Detect which cell encompasses the target text, then output its (x, y) center coordinate. 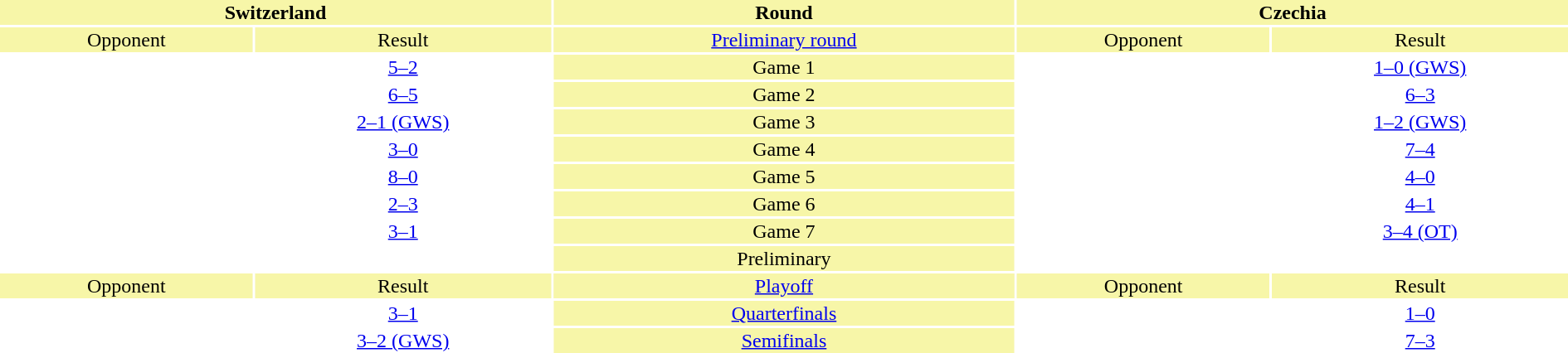
2–1 (GWS) (403, 122)
Game 7 (784, 231)
Switzerland (275, 12)
7–4 (1420, 149)
8–0 (403, 176)
Game 4 (784, 149)
1–0 (1420, 313)
3–2 (GWS) (403, 341)
Semifinals (784, 341)
Game 1 (784, 67)
6–3 (1420, 94)
Round (784, 12)
2–3 (403, 204)
Game 3 (784, 122)
6–5 (403, 94)
7–3 (1420, 341)
Czechia (1293, 12)
1–2 (GWS) (1420, 122)
Game 6 (784, 204)
3–0 (403, 149)
1–0 (GWS) (1420, 67)
4–0 (1420, 176)
5–2 (403, 67)
Preliminary round (784, 40)
3–4 (OT) (1420, 231)
Playoff (784, 286)
4–1 (1420, 204)
Preliminary (784, 259)
Game 2 (784, 94)
Game 5 (784, 176)
Quarterfinals (784, 313)
